Locate the cell with the specified text and output its [X, Y] center coordinate. 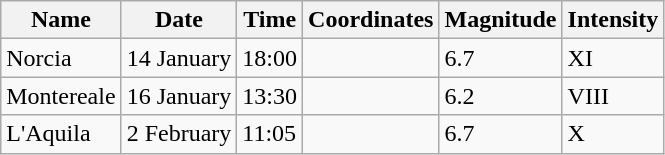
X [613, 134]
Coordinates [371, 20]
Montereale [61, 96]
14 January [179, 58]
Magnitude [500, 20]
11:05 [270, 134]
13:30 [270, 96]
Time [270, 20]
L'Aquila [61, 134]
XI [613, 58]
6.2 [500, 96]
2 February [179, 134]
Date [179, 20]
18:00 [270, 58]
Intensity [613, 20]
16 January [179, 96]
Name [61, 20]
VIII [613, 96]
Norcia [61, 58]
